Pinpoint the cell where the given text exists, returning its (x, y) midpoint coordinate. 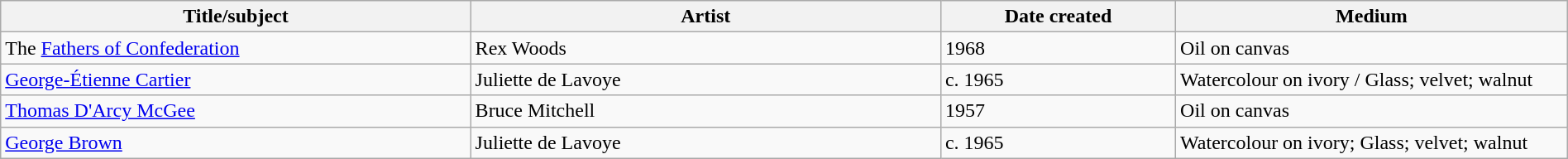
1957 (1058, 111)
Bruce Mitchell (705, 111)
Date created (1058, 17)
Thomas D'Arcy McGee (236, 111)
Title/subject (236, 17)
Medium (1372, 17)
Watercolour on ivory / Glass; velvet; walnut (1372, 79)
George-Étienne Cartier (236, 79)
Artist (705, 17)
The Fathers of Confederation (236, 48)
George Brown (236, 142)
1968 (1058, 48)
Rex Woods (705, 48)
Watercolour on ivory; Glass; velvet; walnut (1372, 142)
